Determine the (X, Y) coordinate at the center of the cell enclosing the given text.  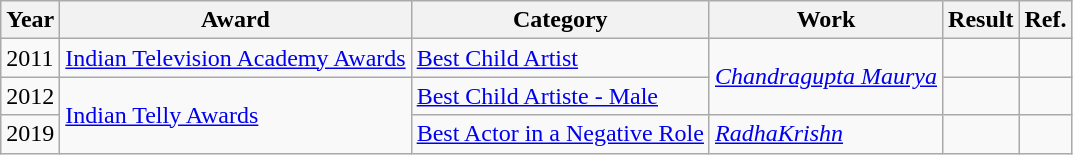
Best Actor in a Negative Role (560, 134)
2011 (30, 58)
Chandragupta Maurya (826, 77)
Work (826, 20)
Indian Television Academy Awards (236, 58)
Category (560, 20)
Best Child Artiste - Male (560, 96)
Indian Telly Awards (236, 115)
Result (981, 20)
RadhaKrishn (826, 134)
Ref. (1046, 20)
2012 (30, 96)
Best Child Artist (560, 58)
Award (236, 20)
2019 (30, 134)
Year (30, 20)
